Find where the given text appears and provide that cell's center as [X, Y] coordinate. 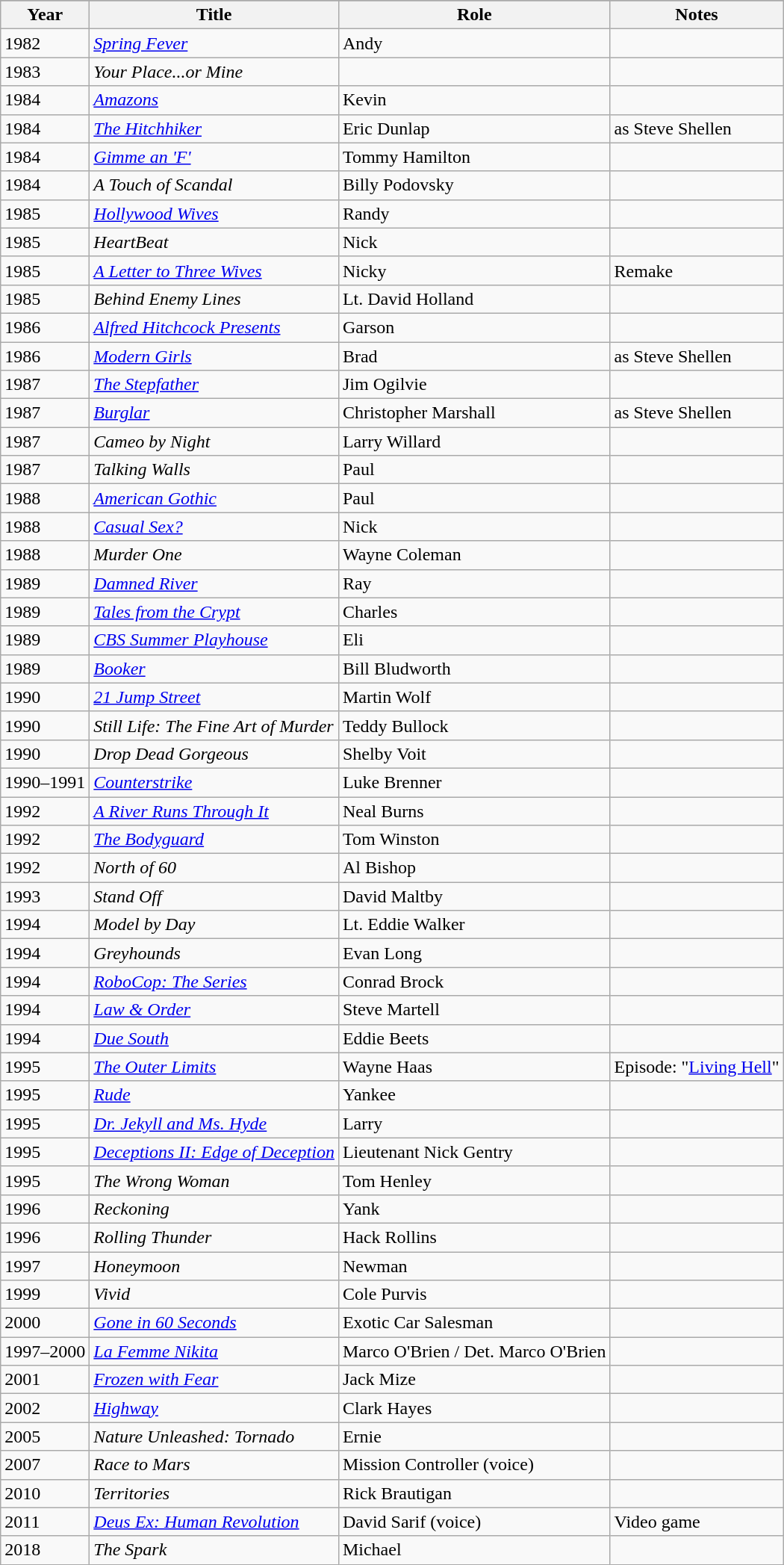
American Gothic [214, 498]
Rude [214, 1095]
Due South [214, 1038]
Drop Dead Gorgeous [214, 754]
Jim Ogilvie [474, 385]
Teddy Bullock [474, 725]
Title [214, 15]
A Letter to Three Wives [214, 270]
Shelby Voit [474, 754]
Highway [214, 1408]
Yank [474, 1209]
2000 [45, 1323]
1999 [45, 1295]
1997–2000 [45, 1351]
Michael [474, 1550]
The Spark [214, 1550]
Deceptions II: Edge of Deception [214, 1152]
David Sarif (voice) [474, 1522]
RoboCop: The Series [214, 982]
Andy [474, 43]
Booker [214, 669]
Spring Fever [214, 43]
CBS Summer Playhouse [214, 640]
1983 [45, 72]
Tommy Hamilton [474, 157]
Race to Mars [214, 1465]
Exotic Car Salesman [474, 1323]
A River Runs Through It [214, 811]
Amazons [214, 100]
Wayne Coleman [474, 555]
Reckoning [214, 1209]
Ernie [474, 1437]
Notes [697, 15]
Neal Burns [474, 811]
Year [45, 15]
2001 [45, 1380]
Episode: "Living Hell" [697, 1067]
Role [474, 15]
Evan Long [474, 953]
Jack Mize [474, 1380]
Lt. David Holland [474, 299]
The Outer Limits [214, 1067]
Billy Podovsky [474, 185]
2007 [45, 1465]
Casual Sex? [214, 527]
Tom Henley [474, 1180]
Bill Bludworth [474, 669]
Rick Brautigan [474, 1493]
La Femme Nikita [214, 1351]
Gone in 60 Seconds [214, 1323]
Modern Girls [214, 356]
Dr. Jekyll and Ms. Hyde [214, 1124]
Marco O'Brien / Det. Marco O'Brien [474, 1351]
Ray [474, 583]
Christopher Marshall [474, 413]
Still Life: The Fine Art of Murder [214, 725]
A Touch of Scandal [214, 185]
Randy [474, 214]
Cole Purvis [474, 1295]
Frozen with Fear [214, 1380]
Law & Order [214, 1010]
Remake [697, 270]
2002 [45, 1408]
Murder One [214, 555]
Tom Winston [474, 840]
Garson [474, 327]
Gimme an 'F' [214, 157]
Tales from the Crypt [214, 612]
Greyhounds [214, 953]
Clark Hayes [474, 1408]
1982 [45, 43]
2010 [45, 1493]
Newman [474, 1266]
Nicky [474, 270]
Cameo by Night [214, 441]
David Maltby [474, 896]
1990–1991 [45, 782]
Hack Rollins [474, 1237]
Brad [474, 356]
Eli [474, 640]
Kevin [474, 100]
Behind Enemy Lines [214, 299]
The Hitchhiker [214, 128]
Burglar [214, 413]
Conrad Brock [474, 982]
1993 [45, 896]
Larry [474, 1124]
Al Bishop [474, 868]
Lt. Eddie Walker [474, 925]
Deus Ex: Human Revolution [214, 1522]
Larry Willard [474, 441]
Martin Wolf [474, 697]
Charles [474, 612]
2018 [45, 1550]
Eric Dunlap [474, 128]
Lieutenant Nick Gentry [474, 1152]
1997 [45, 1266]
2005 [45, 1437]
The Stepfather [214, 385]
Yankee [474, 1095]
Stand Off [214, 896]
Luke Brenner [474, 782]
Talking Walls [214, 470]
Wayne Haas [474, 1067]
21 Jump Street [214, 697]
HeartBeat [214, 242]
Territories [214, 1493]
2011 [45, 1522]
Model by Day [214, 925]
Your Place...or Mine [214, 72]
The Bodyguard [214, 840]
Honeymoon [214, 1266]
Damned River [214, 583]
The Wrong Woman [214, 1180]
Eddie Beets [474, 1038]
Vivid [214, 1295]
North of 60 [214, 868]
Nature Unleashed: Tornado [214, 1437]
Steve Martell [474, 1010]
Counterstrike [214, 782]
Video game [697, 1522]
Mission Controller (voice) [474, 1465]
Alfred Hitchcock Presents [214, 327]
Rolling Thunder [214, 1237]
Hollywood Wives [214, 214]
